From the cell containing the given text, extract its center point as (X, Y) coordinate. 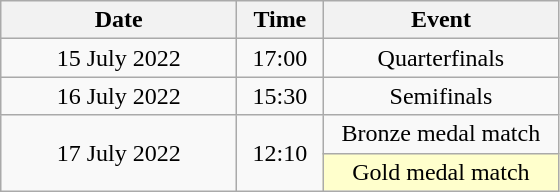
Date (119, 20)
16 July 2022 (119, 96)
17 July 2022 (119, 153)
Semifinals (441, 96)
15:30 (280, 96)
Time (280, 20)
17:00 (280, 58)
Event (441, 20)
15 July 2022 (119, 58)
Gold medal match (441, 172)
Bronze medal match (441, 134)
12:10 (280, 153)
Quarterfinals (441, 58)
